Identify which cell holds the provided text, then report its (X, Y) central coordinate. 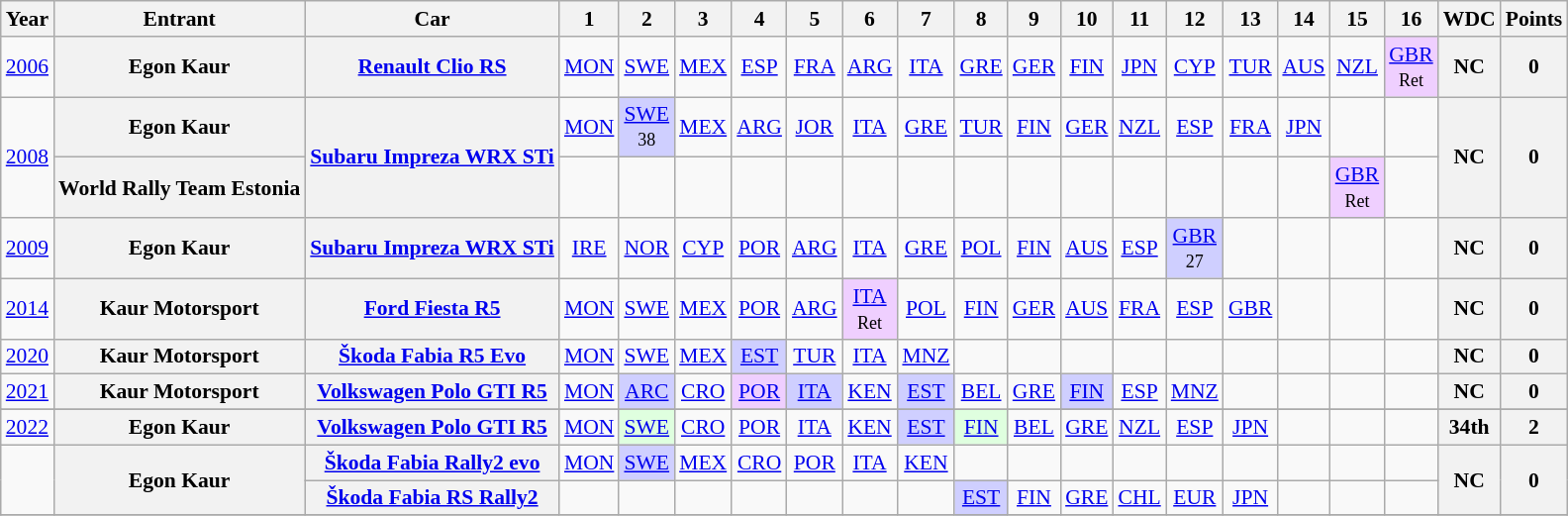
GBR (1251, 309)
Renault Clio RS (432, 67)
ARC (646, 392)
13 (1251, 19)
Škoda Fabia R5 Evo (432, 357)
Year (28, 19)
34th (1469, 428)
1 (590, 19)
GBR27 (1195, 248)
JOR (815, 127)
2009 (28, 248)
NOR (646, 248)
6 (870, 19)
12 (1195, 19)
7 (926, 19)
Entrant (179, 19)
2021 (28, 392)
2020 (28, 357)
3 (703, 19)
15 (1358, 19)
EUR (1195, 498)
Car (432, 19)
8 (980, 19)
16 (1412, 19)
Škoda Fabia RS Rally2 (432, 498)
2014 (28, 309)
Škoda Fabia Rally2 evo (432, 463)
11 (1138, 19)
14 (1303, 19)
5 (815, 19)
10 (1087, 19)
ITARet (870, 309)
Points (1534, 19)
Ford Fiesta R5 (432, 309)
WDC (1469, 19)
2006 (28, 67)
SWE38 (646, 127)
2008 (28, 157)
CHL (1138, 498)
IRE (590, 248)
4 (759, 19)
World Rally Team Estonia (179, 188)
9 (1033, 19)
2022 (28, 428)
